Provide the [x, y] coordinate of the cell's center where the given text is located.  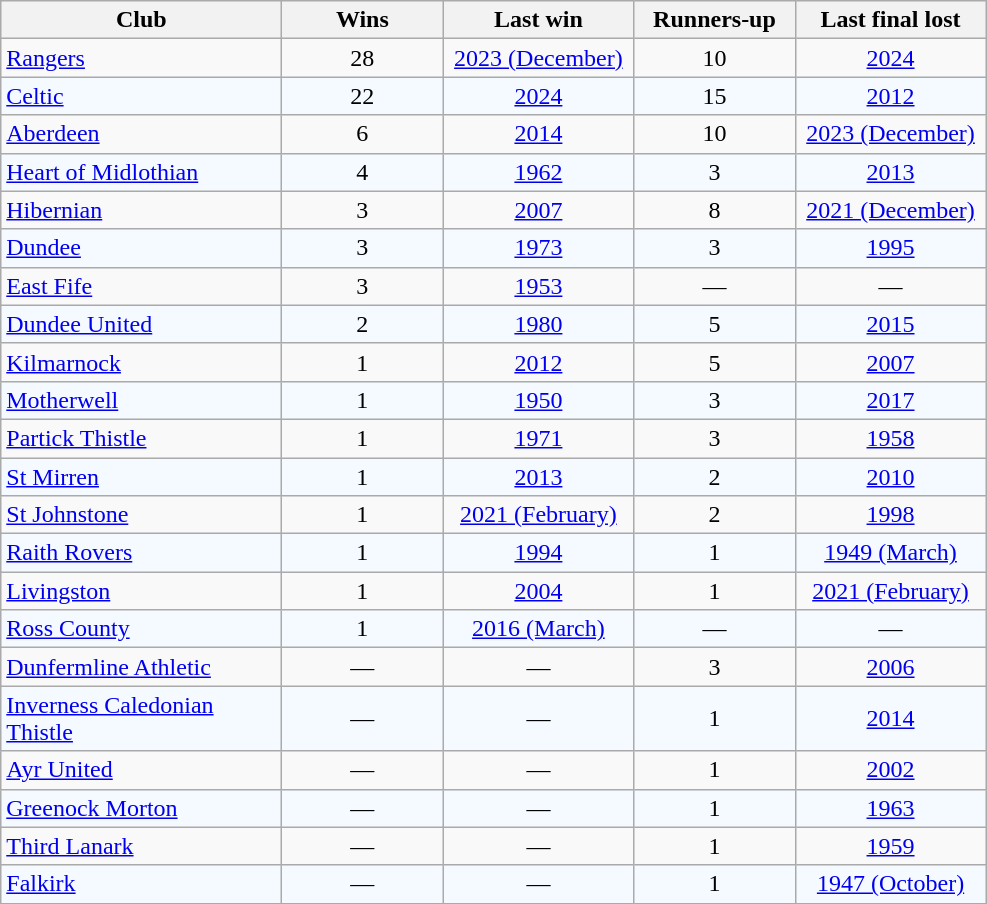
Celtic [142, 96]
1950 [538, 400]
1947 (October) [890, 884]
1953 [538, 286]
Rangers [142, 58]
1963 [890, 808]
1973 [538, 248]
1994 [538, 553]
2010 [890, 477]
2017 [890, 400]
1958 [890, 438]
15 [714, 96]
2002 [890, 770]
28 [362, 58]
Kilmarnock [142, 362]
2004 [538, 591]
St Johnstone [142, 515]
East Fife [142, 286]
Ayr United [142, 770]
1962 [538, 172]
Motherwell [142, 400]
Falkirk [142, 884]
Last final lost [890, 20]
1995 [890, 248]
Partick Thistle [142, 438]
2021 (December) [890, 210]
Last win [538, 20]
Ross County [142, 629]
2016 (March) [538, 629]
Livingston [142, 591]
Dundee [142, 248]
Hibernian [142, 210]
Club [142, 20]
6 [362, 134]
Runners-up [714, 20]
4 [362, 172]
Third Lanark [142, 846]
2006 [890, 667]
22 [362, 96]
Greenock Morton [142, 808]
1998 [890, 515]
Inverness Caledonian Thistle [142, 718]
8 [714, 210]
Wins [362, 20]
Heart of Midlothian [142, 172]
Raith Rovers [142, 553]
Aberdeen [142, 134]
1980 [538, 324]
Dundee United [142, 324]
Dunfermline Athletic [142, 667]
1949 (March) [890, 553]
1971 [538, 438]
2015 [890, 324]
1959 [890, 846]
St Mirren [142, 477]
